Scan for the cell matching the given text and deliver its [x, y] coordinate at center. 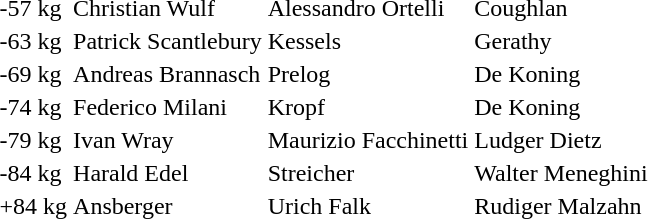
Federico Milani [168, 107]
Andreas Brannasch [168, 74]
Harald Edel [168, 173]
Patrick Scantlebury [168, 41]
Streicher [368, 173]
Kropf [368, 107]
Prelog [368, 74]
Ivan Wray [168, 140]
Kessels [368, 41]
Maurizio Facchinetti [368, 140]
